Extract the (X, Y) coordinate from the center of the cell holding the provided text.  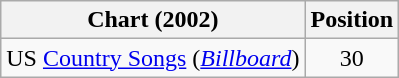
US Country Songs (Billboard) (153, 58)
Position (352, 20)
30 (352, 58)
Chart (2002) (153, 20)
